Capture the cell that displays the provided text and extract its [X, Y] central coordinate. 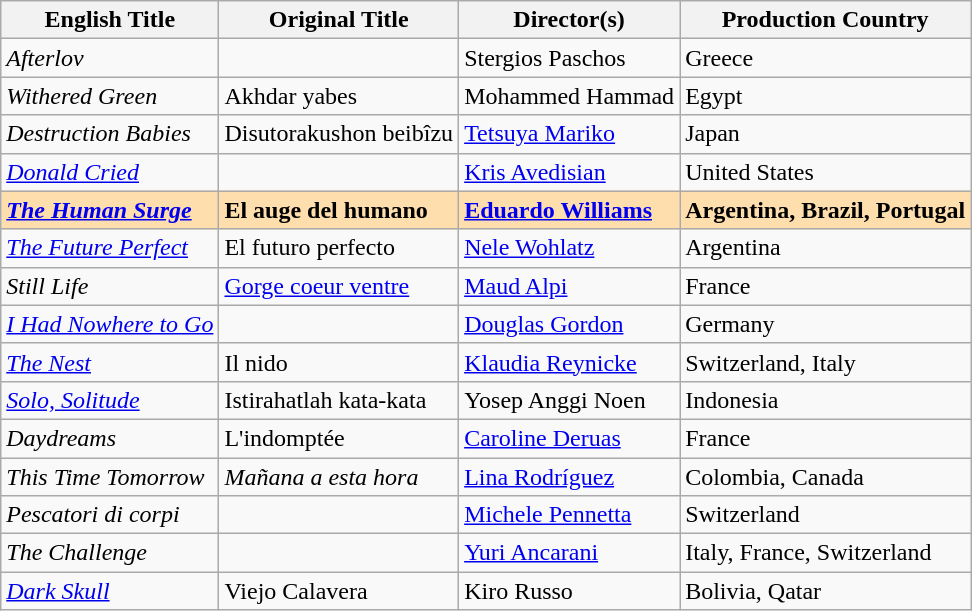
Yosep Anggi Noen [570, 400]
Argentina, Brazil, Portugal [826, 210]
This Time Tomorrow [110, 477]
Gorge coeur ventre [339, 286]
Indonesia [826, 400]
Daydreams [110, 438]
The Human Surge [110, 210]
Viejo Calavera [339, 591]
Lina Rodríguez [570, 477]
I Had Nowhere to Go [110, 324]
Colombia, Canada [826, 477]
The Challenge [110, 553]
Michele Pennetta [570, 515]
Solo, Solitude [110, 400]
Kris Avedisian [570, 172]
Maud Alpi [570, 286]
Il nido [339, 362]
English Title [110, 20]
The Nest [110, 362]
United States [826, 172]
Greece [826, 58]
Production Country [826, 20]
Original Title [339, 20]
Caroline Deruas [570, 438]
Switzerland, Italy [826, 362]
Germany [826, 324]
Klaudia Reynicke [570, 362]
Still Life [110, 286]
El futuro perfecto [339, 248]
Istirahatlah kata-kata [339, 400]
Yuri Ancarani [570, 553]
Withered Green [110, 96]
Disutorakushon beibîzu [339, 134]
Italy, France, Switzerland [826, 553]
Nele Wohlatz [570, 248]
El auge del humano [339, 210]
Destruction Babies [110, 134]
Eduardo Williams [570, 210]
Mohammed Hammad [570, 96]
Dark Skull [110, 591]
Stergios Paschos [570, 58]
Argentina [826, 248]
The Future Perfect [110, 248]
Tetsuya Mariko [570, 134]
Japan [826, 134]
Douglas Gordon [570, 324]
L'indomptée [339, 438]
Akhdar yabes [339, 96]
Director(s) [570, 20]
Switzerland [826, 515]
Mañana a esta hora [339, 477]
Egypt [826, 96]
Bolivia, Qatar [826, 591]
Pescatori di corpi [110, 515]
Kiro Russo [570, 591]
Afterlov [110, 58]
Donald Cried [110, 172]
